From the cell containing the given text, extract its center point as (X, Y) coordinate. 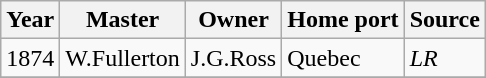
J.G.Ross (233, 58)
W.Fullerton (123, 58)
Year (30, 20)
1874 (30, 58)
Quebec (343, 58)
Source (444, 20)
Home port (343, 20)
LR (444, 58)
Owner (233, 20)
Master (123, 20)
